Detect which cell encompasses the target text, then output its [x, y] center coordinate. 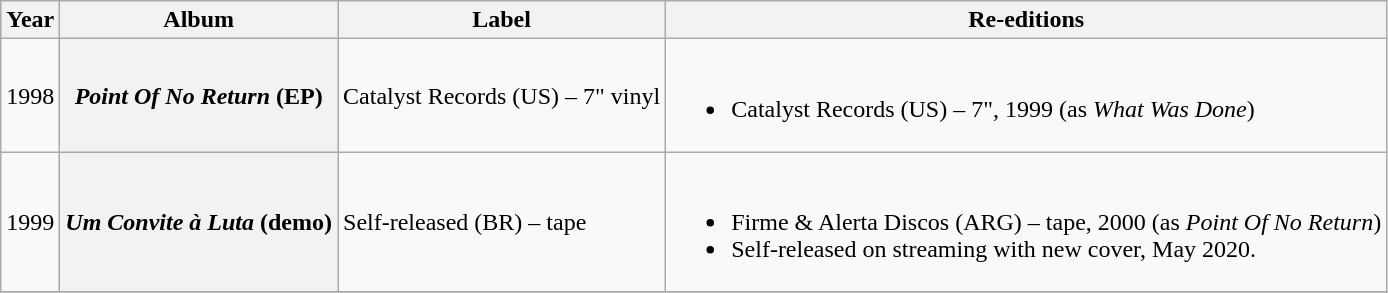
Re-editions [1026, 20]
1999 [30, 222]
Firme & Alerta Discos (ARG) – tape, 2000 (as Point Of No Return)Self-released on streaming with new cover, May 2020. [1026, 222]
Catalyst Records (US) – 7" vinyl [502, 96]
Album [199, 20]
Point Of No Return (EP) [199, 96]
Um Convite à Luta (demo) [199, 222]
Catalyst Records (US) – 7", 1999 (as What Was Done) [1026, 96]
Self-released (BR) – tape [502, 222]
Label [502, 20]
Year [30, 20]
1998 [30, 96]
